Identify which cell holds the provided text, then report its (x, y) central coordinate. 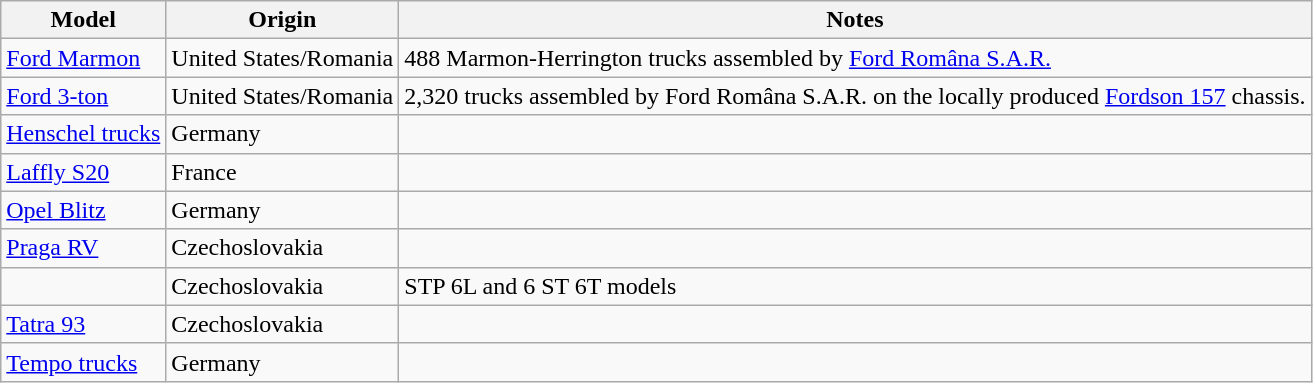
Model (84, 20)
2,320 trucks assembled by Ford Româna S.A.R. on the locally produced Fordson 157 chassis. (855, 96)
France (282, 172)
Opel Blitz (84, 210)
Henschel trucks (84, 134)
Praga RV (84, 248)
Ford 3-ton (84, 96)
Tatra 93 (84, 324)
Tempo trucks (84, 362)
STP 6L and 6 ST 6T models (855, 286)
488 Marmon-Herrington trucks assembled by Ford Româna S.A.R. (855, 58)
Laffly S20 (84, 172)
Notes (855, 20)
Ford Marmon (84, 58)
Origin (282, 20)
